Find where the given text appears and provide that cell's center as [X, Y] coordinate. 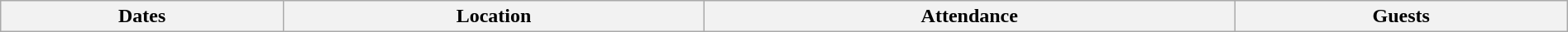
Location [495, 16]
Dates [142, 16]
Guests [1401, 16]
Attendance [969, 16]
